From the cell containing the given text, extract its center point as (X, Y) coordinate. 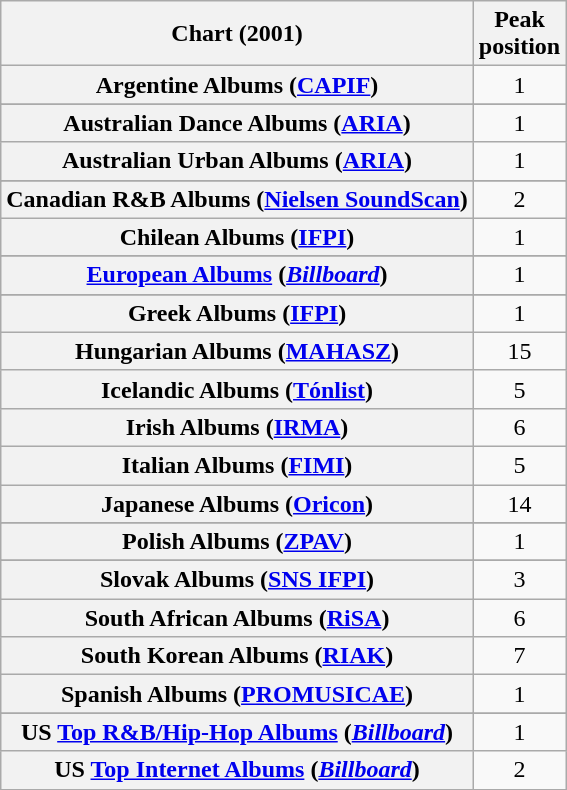
Polish Albums (ZPAV) (238, 542)
Icelandic Albums (Tónlist) (238, 389)
Argentine Albums (CAPIF) (238, 85)
US Top R&B/Hip-Hop Albums (Billboard) (238, 732)
European Albums (Billboard) (238, 275)
Canadian R&B Albums (Nielsen SoundScan) (238, 199)
14 (519, 503)
Australian Urban Albums (ARIA) (238, 161)
3 (519, 580)
Irish Albums (IRMA) (238, 427)
Slovak Albums (SNS IFPI) (238, 580)
Chilean Albums (IFPI) (238, 237)
Greek Albums (IFPI) (238, 313)
15 (519, 351)
Spanish Albums (PROMUSICAE) (238, 694)
Australian Dance Albums (ARIA) (238, 123)
Italian Albums (FIMI) (238, 465)
South African Albums (RiSA) (238, 618)
Peakposition (519, 34)
Japanese Albums (Oricon) (238, 503)
7 (519, 656)
US Top Internet Albums (Billboard) (238, 770)
Chart (2001) (238, 34)
South Korean Albums (RIAK) (238, 656)
Hungarian Albums (MAHASZ) (238, 351)
